Extract the (x, y) coordinate from the center of the cell holding the provided text.  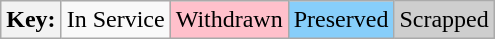
Preserved (341, 20)
Withdrawn (229, 20)
Scrapped (444, 20)
Key: (31, 20)
In Service (116, 20)
